For the text-containing cell, return its midpoint in [x, y] coordinate format. 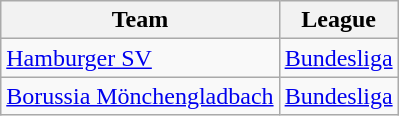
Hamburger SV [140, 58]
Borussia Mönchengladbach [140, 96]
Team [140, 20]
League [338, 20]
